Scan for the cell matching the given text and deliver its (x, y) coordinate at center. 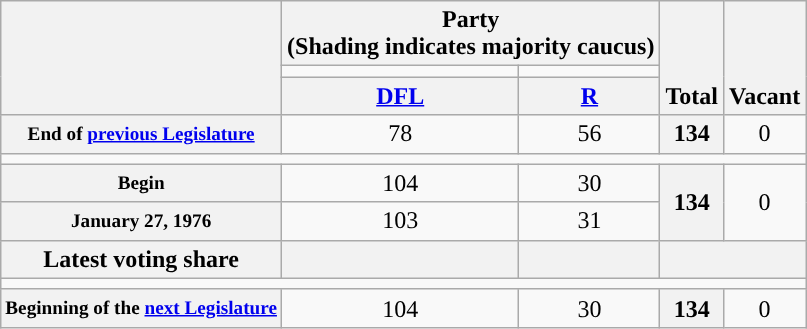
56 (590, 134)
Total (692, 58)
Vacant (764, 58)
31 (590, 221)
78 (400, 134)
Latest voting share (142, 259)
End of previous Legislature (142, 134)
Begin (142, 183)
R (590, 96)
Beginning of the next Legislature (142, 308)
103 (400, 221)
Party (Shading indicates majority caucus) (471, 34)
DFL (400, 96)
January 27, 1976 (142, 221)
